Pinpoint the cell where the given text exists, returning its (X, Y) midpoint coordinate. 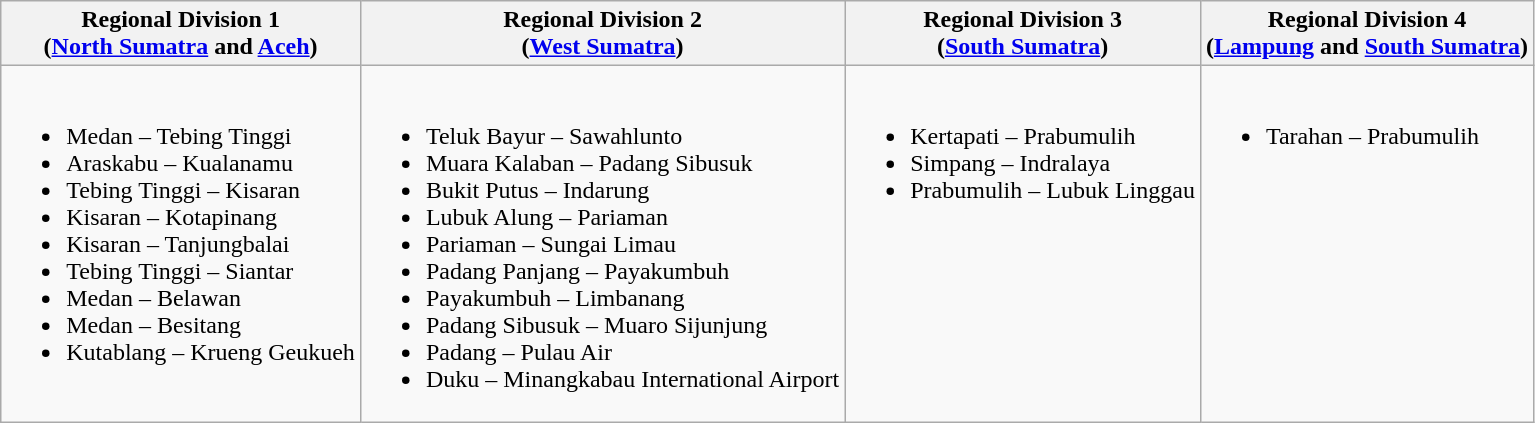
Regional Division 1 (North Sumatra and Aceh) (181, 34)
Tarahan – Prabumulih (1366, 244)
Regional Division 3 (South Sumatra) (1023, 34)
Kertapati – PrabumulihSimpang – IndralayaPrabumulih – Lubuk Linggau (1023, 244)
Regional Division 2 (West Sumatra) (602, 34)
Regional Division 4 (Lampung and South Sumatra) (1366, 34)
